Identify which cell holds the provided text, then report its (X, Y) central coordinate. 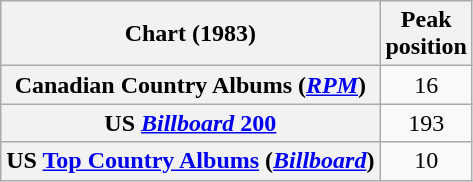
16 (426, 85)
10 (426, 161)
193 (426, 123)
Chart (1983) (190, 34)
Canadian Country Albums (RPM) (190, 85)
Peak position (426, 34)
US Billboard 200 (190, 123)
US Top Country Albums (Billboard) (190, 161)
